Output the (X, Y) coordinate of the center of the cell containing the given text.  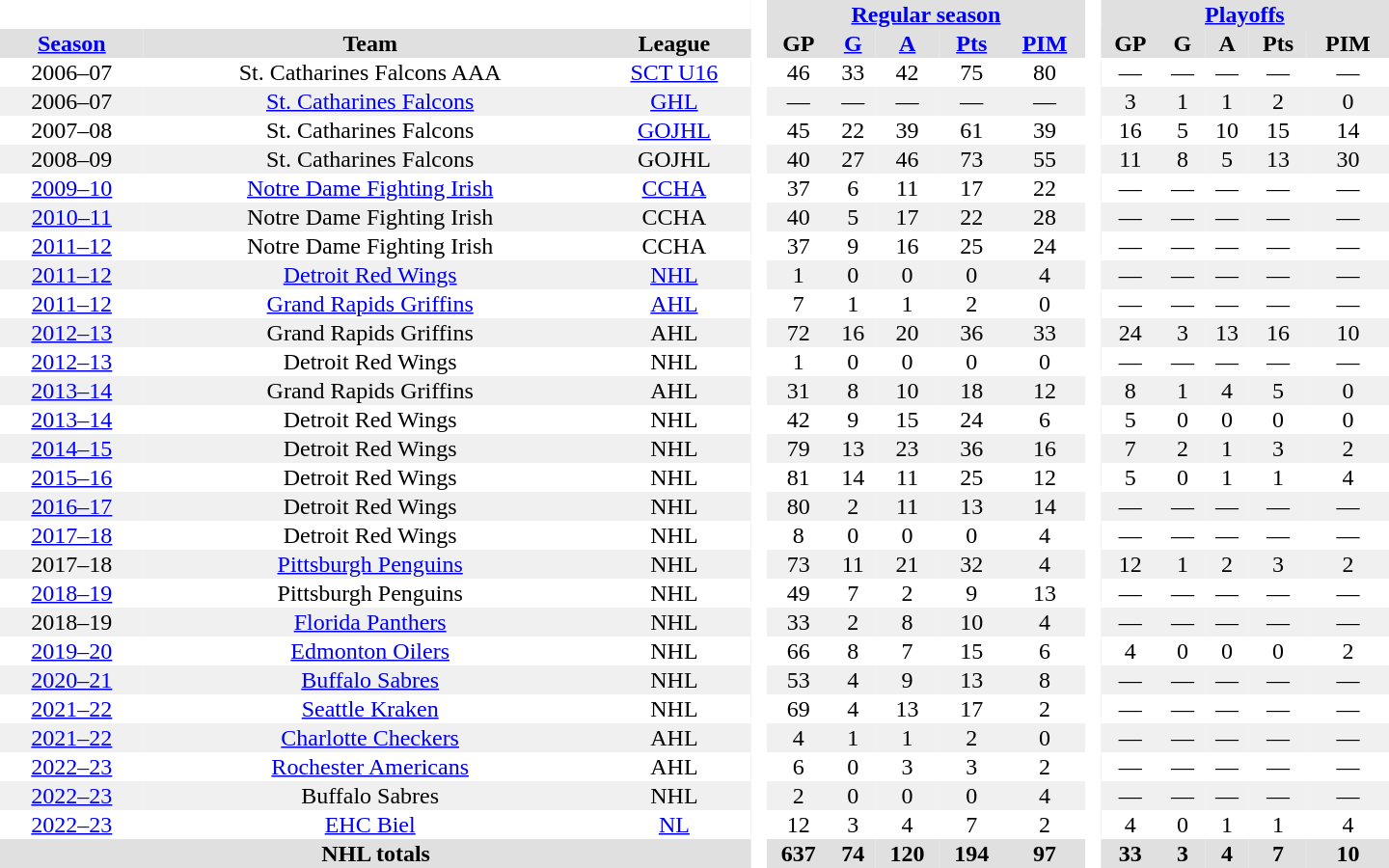
Regular season (926, 14)
32 (972, 564)
23 (907, 448)
637 (799, 854)
72 (799, 333)
2019–20 (71, 651)
Florida Panthers (370, 622)
31 (799, 391)
2014–15 (71, 448)
75 (972, 72)
Rochester Americans (370, 767)
Edmonton Oilers (370, 651)
79 (799, 448)
28 (1046, 217)
74 (853, 854)
27 (853, 159)
NL (674, 825)
2010–11 (71, 217)
2015–16 (71, 477)
45 (799, 130)
21 (907, 564)
2008–09 (71, 159)
49 (799, 593)
55 (1046, 159)
2007–08 (71, 130)
EHC Biel (370, 825)
2020–21 (71, 680)
66 (799, 651)
NHL totals (376, 854)
53 (799, 680)
Seattle Kraken (370, 709)
GHL (674, 101)
18 (972, 391)
20 (907, 333)
194 (972, 854)
League (674, 43)
30 (1348, 159)
SCT U16 (674, 72)
Team (370, 43)
St. Catharines Falcons AAA (370, 72)
61 (972, 130)
2009–10 (71, 188)
69 (799, 709)
Charlotte Checkers (370, 738)
Season (71, 43)
120 (907, 854)
2016–17 (71, 506)
81 (799, 477)
Playoffs (1244, 14)
97 (1046, 854)
